Identify which cell holds the provided text, then report its (x, y) central coordinate. 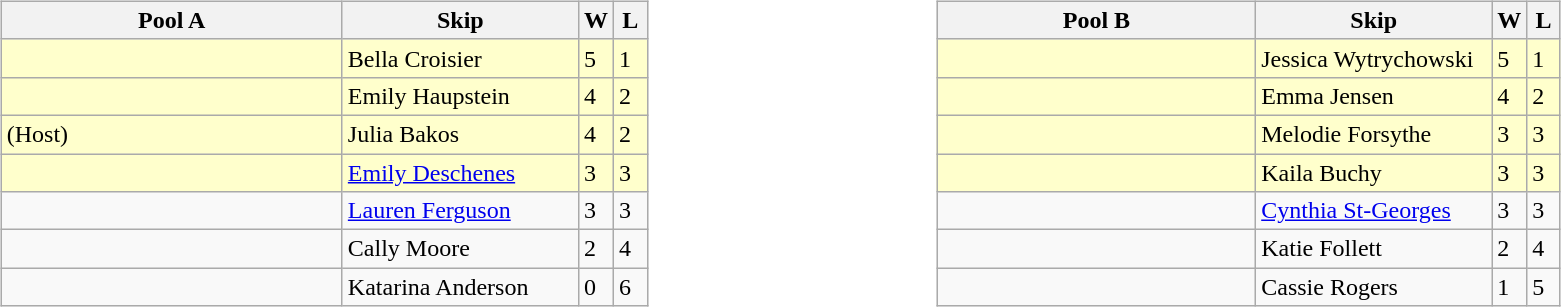
Cynthia St-Georges (1374, 211)
Cally Moore (460, 249)
Bella Croisier (460, 58)
Emma Jensen (1374, 96)
Pool B (1096, 20)
Jessica Wytrychowski (1374, 58)
Katie Follett (1374, 249)
0 (596, 287)
6 (630, 287)
(Host) (172, 134)
Cassie Rogers (1374, 287)
Julia Bakos (460, 134)
Emily Deschenes (460, 173)
Katarina Anderson (460, 287)
Lauren Ferguson (460, 211)
Kaila Buchy (1374, 173)
Melodie Forsythe (1374, 134)
Emily Haupstein (460, 96)
Pool A (172, 20)
